Pinpoint the cell where the given text exists, returning its [x, y] midpoint coordinate. 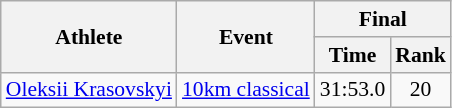
Athlete [89, 36]
Final [383, 19]
Rank [420, 55]
10km classical [246, 90]
20 [420, 90]
Oleksii Krasovskyi [89, 90]
Event [246, 36]
31:53.0 [352, 90]
Time [352, 55]
